Return [x, y] of the center of cell containing provided text 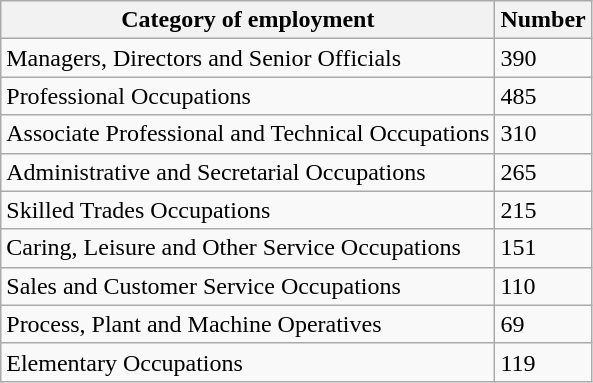
Category of employment [248, 20]
151 [543, 248]
110 [543, 286]
Elementary Occupations [248, 362]
215 [543, 210]
Skilled Trades Occupations [248, 210]
265 [543, 172]
Managers, Directors and Senior Officials [248, 58]
Sales and Customer Service Occupations [248, 286]
Process, Plant and Machine Operatives [248, 324]
310 [543, 134]
119 [543, 362]
69 [543, 324]
Associate Professional and Technical Occupations [248, 134]
390 [543, 58]
Administrative and Secretarial Occupations [248, 172]
Number [543, 20]
485 [543, 96]
Caring, Leisure and Other Service Occupations [248, 248]
Professional Occupations [248, 96]
